Provide the [X, Y] coordinate of the cell's center where the given text is located.  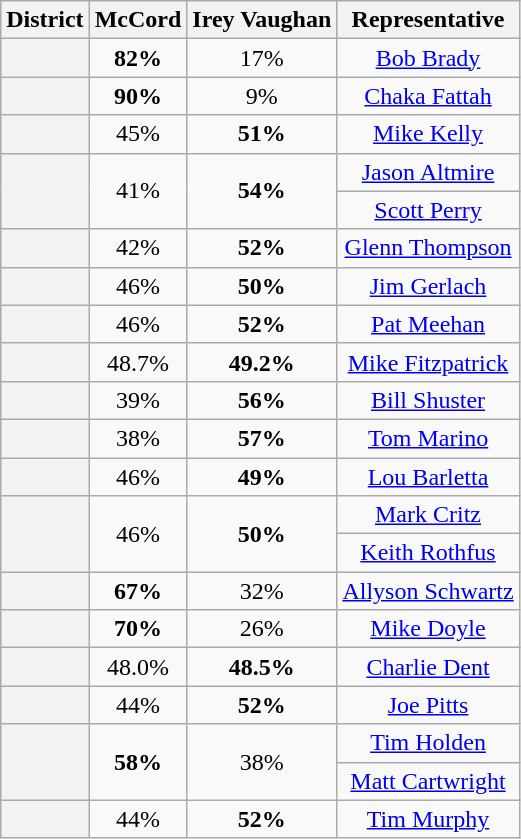
70% [138, 629]
26% [262, 629]
48.0% [138, 667]
45% [138, 134]
Bill Shuster [428, 400]
District [45, 20]
41% [138, 191]
Scott Perry [428, 210]
Mike Fitzpatrick [428, 362]
Jim Gerlach [428, 286]
Tim Holden [428, 743]
56% [262, 400]
Charlie Dent [428, 667]
42% [138, 248]
48.7% [138, 362]
17% [262, 58]
Tim Murphy [428, 819]
Mike Doyle [428, 629]
McCord [138, 20]
67% [138, 591]
90% [138, 96]
32% [262, 591]
82% [138, 58]
Bob Brady [428, 58]
Chaka Fattah [428, 96]
54% [262, 191]
57% [262, 438]
Lou Barletta [428, 477]
Allyson Schwartz [428, 591]
Jason Altmire [428, 172]
Irey Vaughan [262, 20]
49% [262, 477]
Tom Marino [428, 438]
Keith Rothfus [428, 553]
Matt Cartwright [428, 781]
Joe Pitts [428, 705]
51% [262, 134]
Glenn Thompson [428, 248]
9% [262, 96]
Mike Kelly [428, 134]
49.2% [262, 362]
58% [138, 762]
Pat Meehan [428, 324]
Mark Critz [428, 515]
39% [138, 400]
48.5% [262, 667]
Representative [428, 20]
